Capture the cell that displays the provided text and extract its (X, Y) central coordinate. 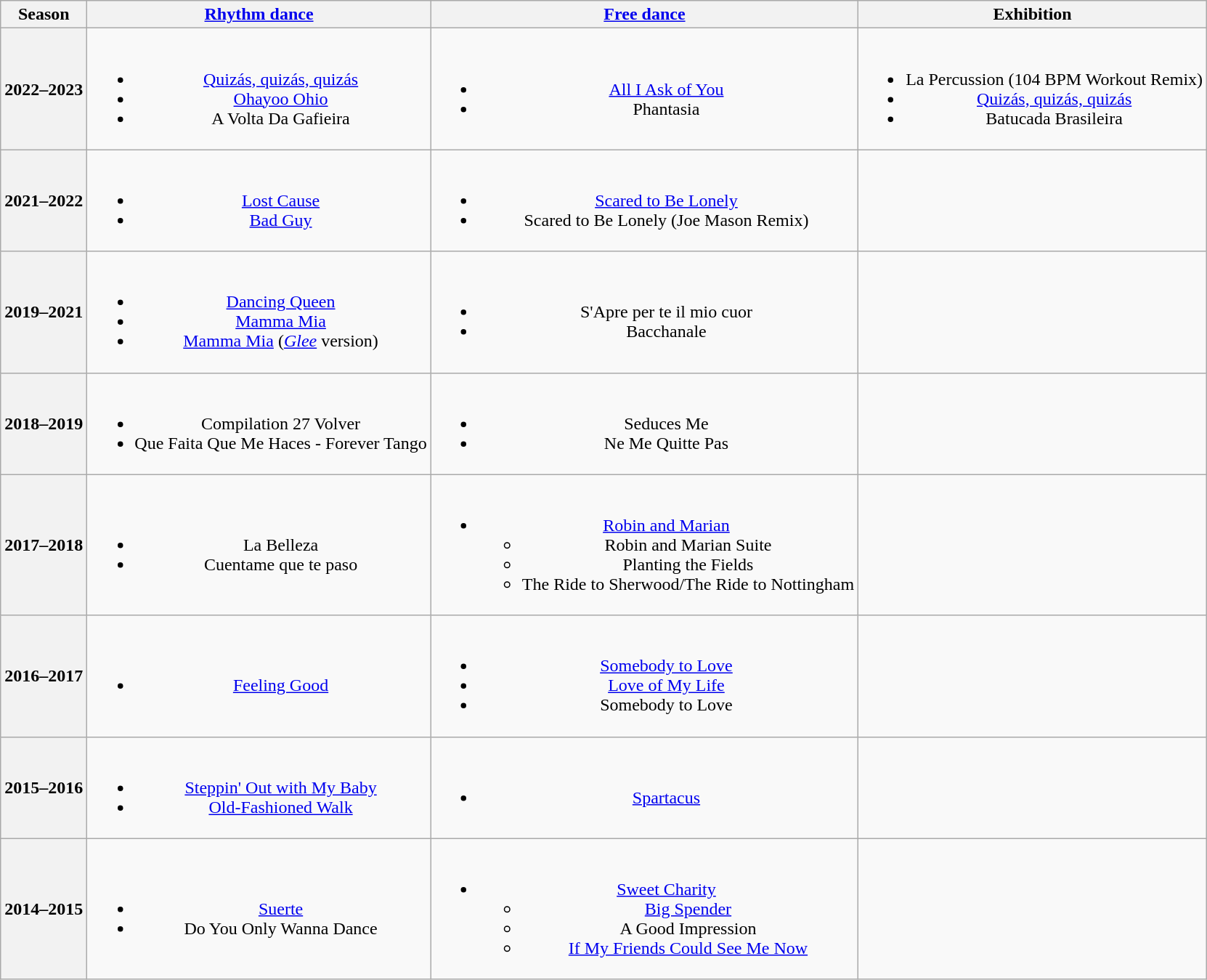
Exhibition (1033, 15)
La Percussion (104 BPM Workout Remix) Quizás, quizás, quizás Batucada Brasileira (1033, 89)
2021–2022 (44, 201)
Dancing Queen Mamma Mia Mamma Mia (Glee version) (259, 312)
2019–2021 (44, 312)
2014–2015 (44, 909)
Somebody to Love Love of My Life Somebody to Love (644, 676)
All I Ask of You Phantasia (644, 89)
Compilation 27 Volver Que Faita Que Me Haces - Forever Tango (259, 424)
Robin and MarianRobin and Marian Suite Planting the Fields The Ride to Sherwood/The Ride to Nottingham (644, 545)
Steppin' Out with My Baby Old-Fashioned Walk (259, 787)
Spartacus (644, 787)
Sweet CharityBig SpenderA Good ImpressionIf My Friends Could See Me Now (644, 909)
Feeling Good (259, 676)
Suerte Do You Only Wanna Dance (259, 909)
Scared to Be LonelyScared to Be Lonely (Joe Mason Remix) (644, 201)
Quizás, quizás, quizás Ohayoo Ohio A Volta Da Gafieira (259, 89)
Free dance (644, 15)
Lost Cause Bad Guy (259, 201)
Rhythm dance (259, 15)
2015–2016 (44, 787)
2016–2017 (44, 676)
Seduces Me Ne Me Quitte Pas (644, 424)
2017–2018 (44, 545)
La Belleza Cuentame que te paso (259, 545)
2018–2019 (44, 424)
2022–2023 (44, 89)
Season (44, 15)
S'Apre per te il mio cuor Bacchanale (644, 312)
